Scan for the cell matching the given text and deliver its (X, Y) coordinate at center. 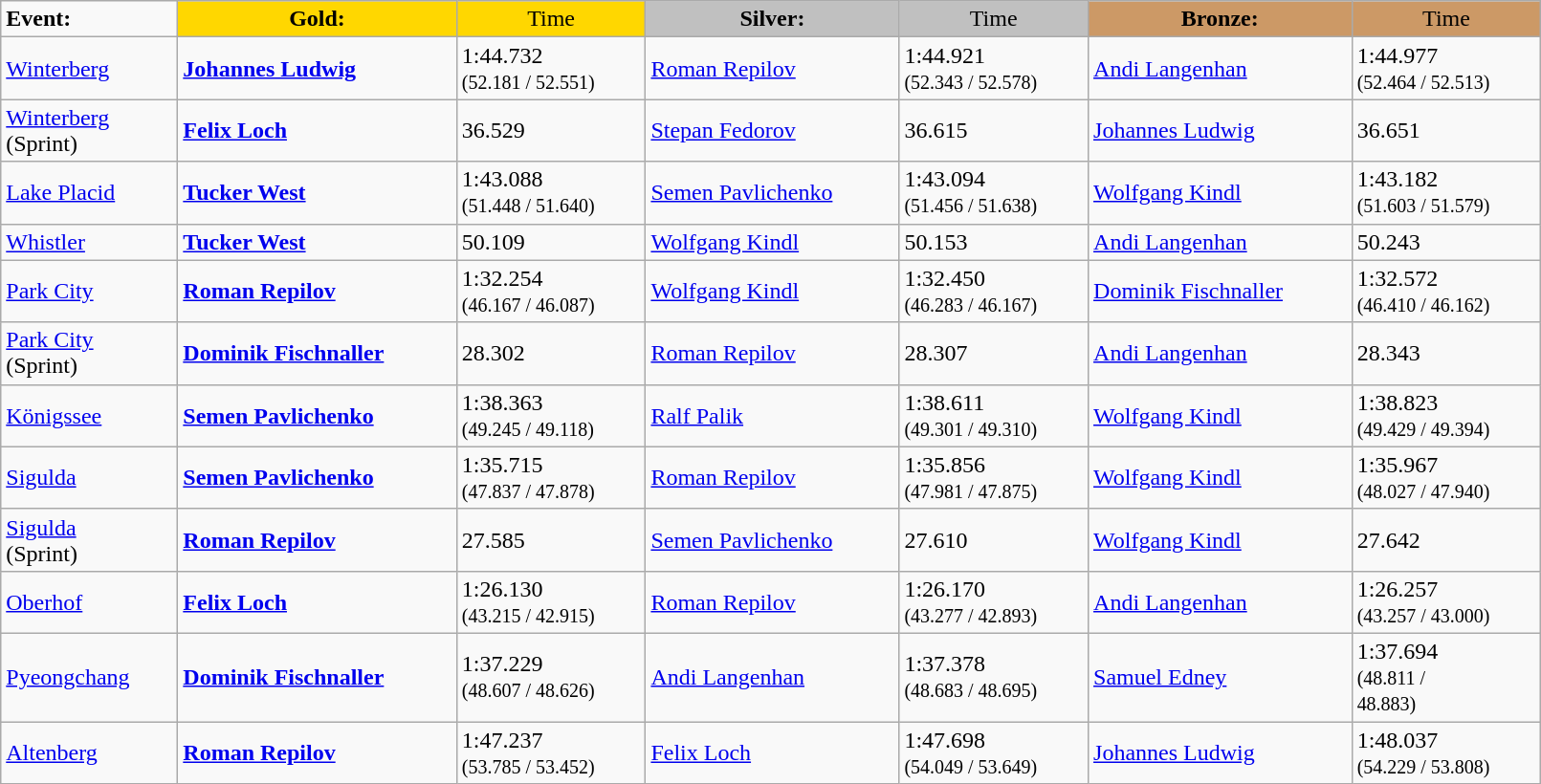
1:47.237(53.785 / 53.452) (551, 751)
Event: (90, 19)
1:44.921(52.343 / 52.578) (994, 69)
27.610 (994, 539)
1:32.572(46.410 / 46.162) (1446, 291)
50.243 (1446, 242)
Bronze: (1221, 19)
Sigulda(Sprint) (90, 539)
Pyeongchang (90, 677)
28.302 (551, 354)
Winterberg (90, 69)
Oberhof (90, 602)
27.642 (1446, 539)
Königssee (90, 415)
36.651 (1446, 130)
1:38.363(49.245 / 49.118) (551, 415)
28.307 (994, 354)
1:44.732(52.181 / 52.551) (551, 69)
1:37.694(48.811 / 48.883) (1446, 677)
Gold: (318, 19)
1:37.229(48.607 / 48.626) (551, 677)
1:26.257(43.257 / 43.000) (1446, 602)
50.109 (551, 242)
27.585 (551, 539)
Park City (90, 291)
Altenberg (90, 751)
1:35.856(47.981 / 47.875) (994, 478)
1:32.254(46.167 / 46.087) (551, 291)
Winterberg(Sprint) (90, 130)
1:35.715(47.837 / 47.878) (551, 478)
Lake Placid (90, 193)
Stepan Fedorov (773, 130)
28.343 (1446, 354)
50.153 (994, 242)
1:26.170(43.277 / 42.893) (994, 602)
1:37.378(48.683 / 48.695) (994, 677)
Whistler (90, 242)
1:43.094(51.456 / 51.638) (994, 193)
1:43.182(51.603 / 51.579) (1446, 193)
1:47.698(54.049 / 53.649) (994, 751)
1:35.967(48.027 / 47.940) (1446, 478)
1:44.977(52.464 / 52.513) (1446, 69)
36.615 (994, 130)
Samuel Edney (1221, 677)
1:48.037(54.229 / 53.808) (1446, 751)
1:32.450(46.283 / 46.167) (994, 291)
1:26.130(43.215 / 42.915) (551, 602)
1:43.088(51.448 / 51.640) (551, 193)
36.529 (551, 130)
1:38.611(49.301 / 49.310) (994, 415)
Park City(Sprint) (90, 354)
Silver: (773, 19)
Sigulda (90, 478)
Ralf Palik (773, 415)
1:38.823(49.429 / 49.394) (1446, 415)
